For the text-containing cell, return its midpoint in [x, y] coordinate format. 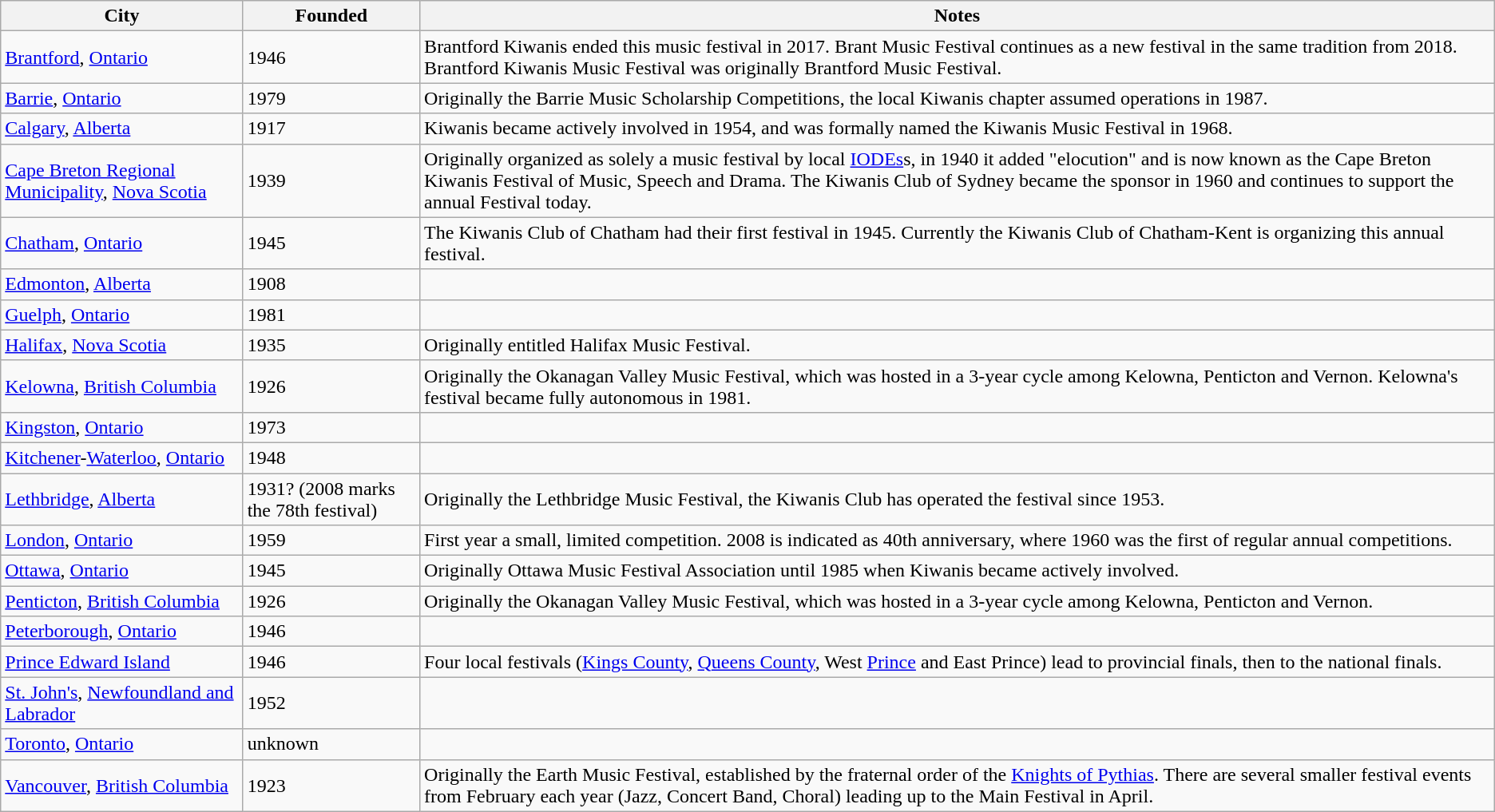
Kiwanis became actively involved in 1954, and was formally named the Kiwanis Music Festival in 1968. [958, 129]
1959 [331, 541]
Guelph, Ontario [121, 315]
1908 [331, 284]
Brantford, Ontario [121, 57]
Founded [331, 16]
Kingston, Ontario [121, 427]
Barrie, Ontario [121, 98]
Toronto, Ontario [121, 744]
1981 [331, 315]
Originally the Okanagan Valley Music Festival, which was hosted in a 3-year cycle among Kelowna, Penticton and Vernon. [958, 601]
London, Ontario [121, 541]
1935 [331, 345]
Notes [958, 16]
Lethbridge, Alberta [121, 498]
Chatham, Ontario [121, 243]
Kitchener-Waterloo, Ontario [121, 457]
1973 [331, 427]
Originally the Barrie Music Scholarship Competitions, the local Kiwanis chapter assumed operations in 1987. [958, 98]
St. John's, Newfoundland and Labrador [121, 703]
1979 [331, 98]
1931? (2008 marks the 78th festival) [331, 498]
Edmonton, Alberta [121, 284]
Halifax, Nova Scotia [121, 345]
Originally the Lethbridge Music Festival, the Kiwanis Club has operated the festival since 1953. [958, 498]
unknown [331, 744]
Prince Edward Island [121, 662]
1952 [331, 703]
Calgary, Alberta [121, 129]
Cape Breton Regional Municipality, Nova Scotia [121, 180]
City [121, 16]
First year a small, limited competition. 2008 is indicated as 40th anniversary, where 1960 was the first of regular annual competitions. [958, 541]
Originally entitled Halifax Music Festival. [958, 345]
Kelowna, British Columbia [121, 386]
1939 [331, 180]
Vancouver, British Columbia [121, 786]
Ottawa, Ontario [121, 571]
Penticton, British Columbia [121, 601]
The Kiwanis Club of Chatham had their first festival in 1945. Currently the Kiwanis Club of Chatham-Kent is organizing this annual festival. [958, 243]
Peterborough, Ontario [121, 632]
1923 [331, 786]
Four local festivals (Kings County, Queens County, West Prince and East Prince) lead to provincial finals, then to the national finals. [958, 662]
1948 [331, 457]
1917 [331, 129]
Originally Ottawa Music Festival Association until 1985 when Kiwanis became actively involved. [958, 571]
